Return the [X, Y] coordinate for the center point of the cell that contains the specified text.  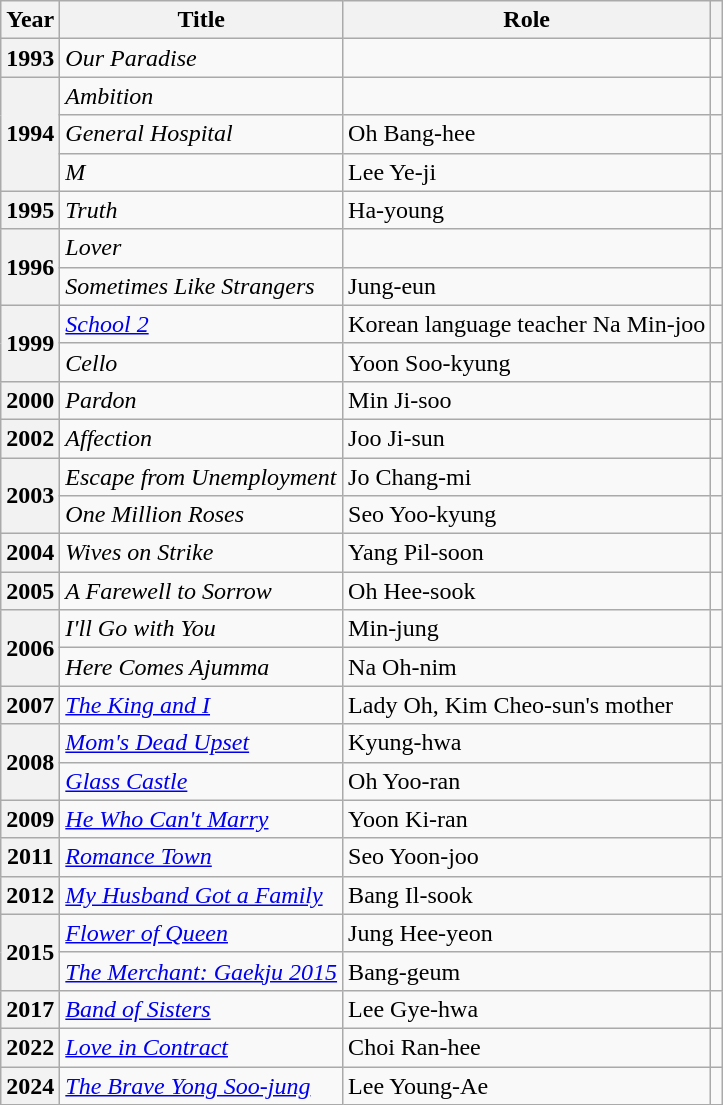
Jung Hee-yeon [527, 933]
Affection [202, 438]
The Brave Yong Soo-jung [202, 1085]
2022 [30, 1047]
He Who Can't Marry [202, 819]
Yoon Ki-ran [527, 819]
Escape from Unemployment [202, 477]
Korean language teacher Na Min-joo [527, 324]
Year [30, 20]
The King and I [202, 705]
Ambition [202, 96]
M [202, 172]
2024 [30, 1085]
2007 [30, 705]
Romance Town [202, 857]
Seo Yoon-joo [527, 857]
2003 [30, 496]
School 2 [202, 324]
Lady Oh, Kim Cheo-sun's mother [527, 705]
Min Ji-soo [527, 400]
Bang-geum [527, 971]
Na Oh-nim [527, 667]
Lee Ye-ji [527, 172]
Jung-eun [527, 286]
Bang Il-sook [527, 895]
Lover [202, 248]
Sometimes Like Strangers [202, 286]
1995 [30, 210]
2015 [30, 952]
Glass Castle [202, 781]
One Million Roses [202, 515]
Jo Chang-mi [527, 477]
Lee Young-Ae [527, 1085]
2002 [30, 438]
Mom's Dead Upset [202, 743]
Oh Hee-sook [527, 591]
1993 [30, 58]
2008 [30, 762]
2017 [30, 1009]
2006 [30, 648]
Min-jung [527, 629]
Wives on Strike [202, 553]
Yoon Soo-kyung [527, 362]
2004 [30, 553]
Love in Contract [202, 1047]
2009 [30, 819]
General Hospital [202, 134]
2005 [30, 591]
Cello [202, 362]
I'll Go with You [202, 629]
Flower of Queen [202, 933]
Oh Bang-hee [527, 134]
Title [202, 20]
Truth [202, 210]
Choi Ran-hee [527, 1047]
1999 [30, 343]
A Farewell to Sorrow [202, 591]
The Merchant: Gaekju 2015 [202, 971]
2011 [30, 857]
1996 [30, 267]
Lee Gye-hwa [527, 1009]
2012 [30, 895]
1994 [30, 134]
Joo Ji-sun [527, 438]
Band of Sisters [202, 1009]
Role [527, 20]
Ha-young [527, 210]
Yang Pil-soon [527, 553]
Our Paradise [202, 58]
Here Comes Ajumma [202, 667]
My Husband Got a Family [202, 895]
2000 [30, 400]
Seo Yoo-kyung [527, 515]
Kyung-hwa [527, 743]
Oh Yoo-ran [527, 781]
Pardon [202, 400]
